Scan for the cell matching the given text and deliver its [x, y] coordinate at center. 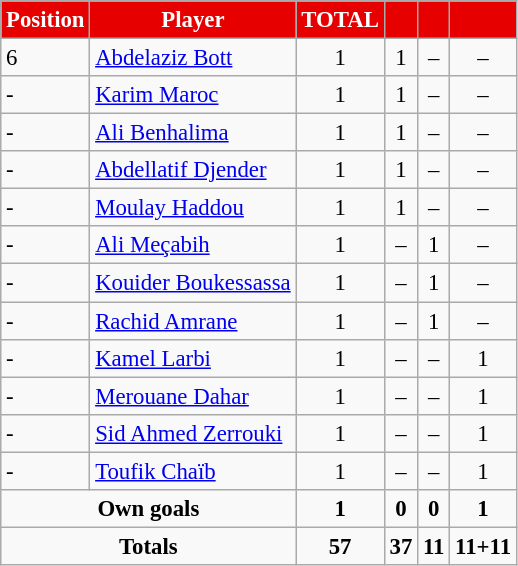
Abdellatif Djender [193, 170]
Karim Maroc [193, 95]
Abdelaziz Bott [193, 58]
Ali Benhalima [193, 133]
11+11 [484, 546]
Ali Meçabih [193, 245]
Merouane Dahar [193, 396]
Position [46, 20]
37 [400, 546]
Totals [148, 546]
Kouider Boukessassa [193, 283]
Sid Ahmed Zerrouki [193, 433]
Toufik Chaïb [193, 471]
Player [193, 20]
Moulay Haddou [193, 208]
57 [340, 546]
11 [434, 546]
Own goals [148, 509]
Rachid Amrane [193, 321]
TOTAL [340, 20]
Kamel Larbi [193, 358]
6 [46, 58]
